Extract the (x, y) coordinate from the center of the cell holding the provided text.  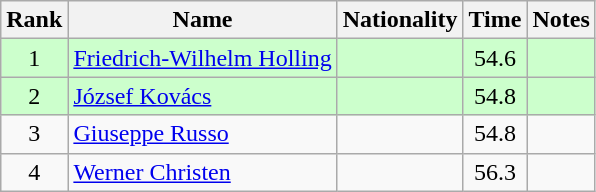
56.3 (495, 172)
2 (34, 96)
Rank (34, 20)
József Kovács (202, 96)
4 (34, 172)
Giuseppe Russo (202, 134)
Name (202, 20)
Notes (561, 20)
1 (34, 58)
54.6 (495, 58)
Werner Christen (202, 172)
Nationality (400, 20)
Time (495, 20)
3 (34, 134)
Friedrich-Wilhelm Holling (202, 58)
